From the cell containing the given text, extract its center point as [x, y] coordinate. 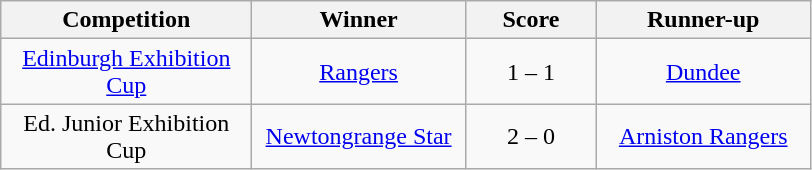
Dundee [703, 72]
Rangers [359, 72]
1 – 1 [530, 72]
Winner [359, 20]
Ed. Junior Exhibition Cup [126, 136]
2 – 0 [530, 136]
Arniston Rangers [703, 136]
Competition [126, 20]
Score [530, 20]
Newtongrange Star [359, 136]
Edinburgh Exhibition Cup [126, 72]
Runner-up [703, 20]
